Determine the (x, y) coordinate at the center of the cell enclosing the given text.  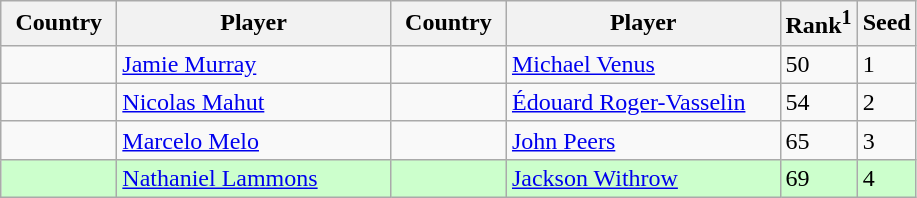
Nicolas Mahut (254, 102)
4 (886, 178)
John Peers (643, 140)
3 (886, 140)
Michael Venus (643, 64)
2 (886, 102)
69 (818, 178)
65 (818, 140)
50 (818, 64)
Marcelo Melo (254, 140)
Jackson Withrow (643, 178)
Édouard Roger-Vasselin (643, 102)
54 (818, 102)
Nathaniel Lammons (254, 178)
Rank1 (818, 24)
1 (886, 64)
Jamie Murray (254, 64)
Seed (886, 24)
